Search for the cell housing the specified text and yield its (X, Y) center coordinate. 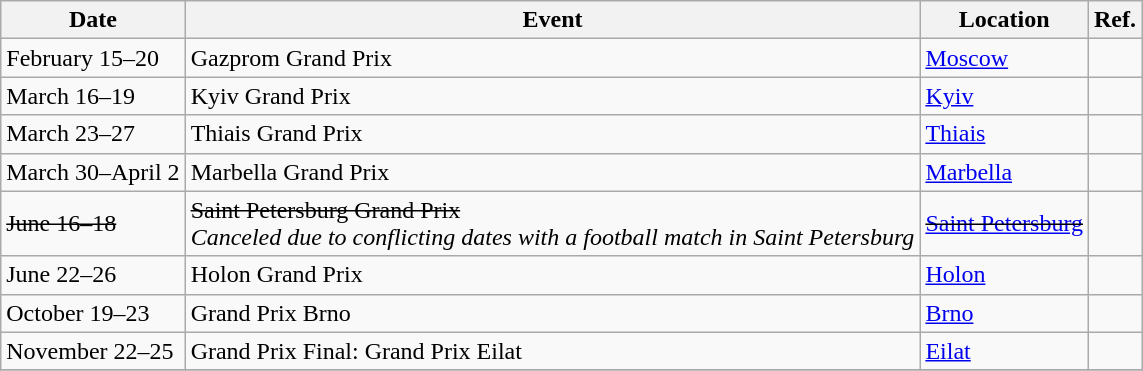
March 16–19 (93, 96)
Ref. (1114, 20)
Thiais Grand Prix (552, 134)
Marbella Grand Prix (552, 172)
Saint Petersburg (1004, 224)
June 22–26 (93, 275)
Saint Petersburg Grand PrixCanceled due to conflicting dates with a football match in Saint Petersburg (552, 224)
February 15–20 (93, 58)
Holon Grand Prix (552, 275)
Location (1004, 20)
March 23–27 (93, 134)
June 16–18 (93, 224)
March 30–April 2 (93, 172)
Gazprom Grand Prix (552, 58)
Marbella (1004, 172)
Moscow (1004, 58)
Eilat (1004, 351)
Brno (1004, 313)
November 22–25 (93, 351)
Holon (1004, 275)
Grand Prix Final: Grand Prix Eilat (552, 351)
October 19–23 (93, 313)
Date (93, 20)
Thiais (1004, 134)
Kyiv (1004, 96)
Event (552, 20)
Kyiv Grand Prix (552, 96)
Grand Prix Brno (552, 313)
